Provide the (x, y) coordinate of the cell's center where the given text is located.  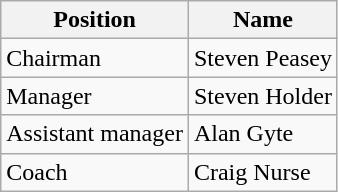
Steven Peasey (262, 58)
Name (262, 20)
Manager (95, 96)
Coach (95, 172)
Craig Nurse (262, 172)
Assistant manager (95, 134)
Alan Gyte (262, 134)
Chairman (95, 58)
Steven Holder (262, 96)
Position (95, 20)
